Pinpoint the cell where the given text exists, returning its (x, y) midpoint coordinate. 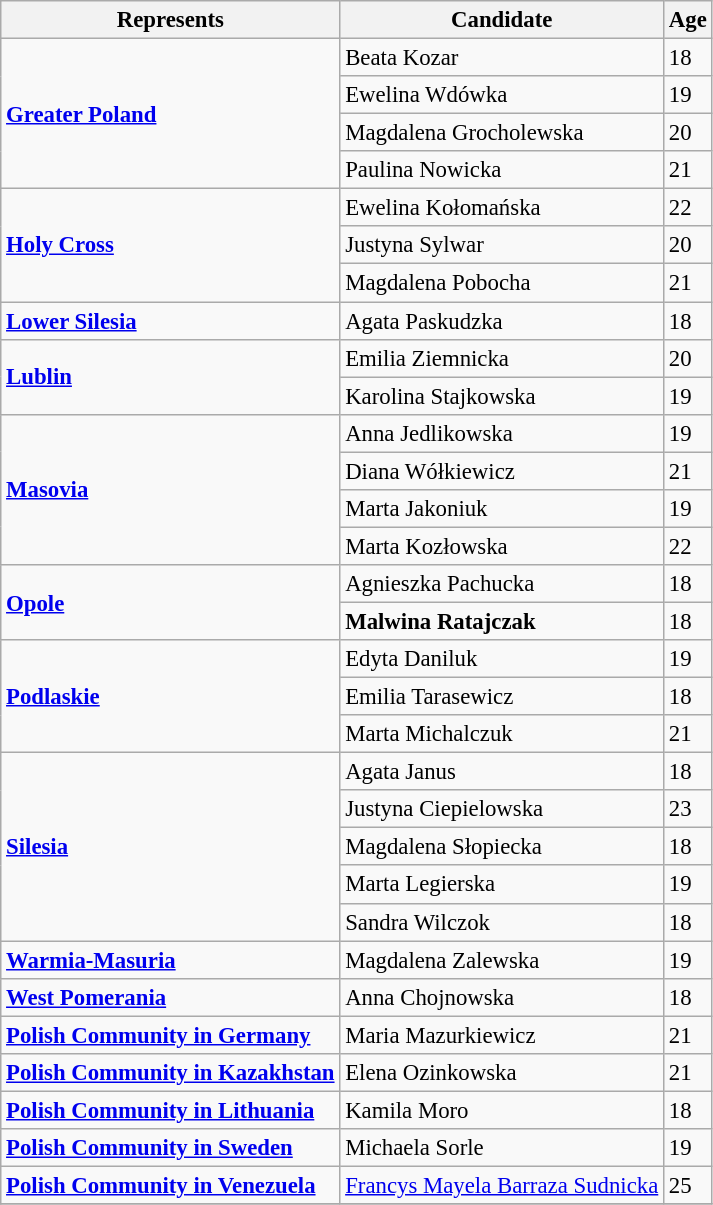
Agnieszka Pachucka (502, 584)
Marta Kozłowska (502, 546)
Beata Kozar (502, 58)
Magdalena Pobocha (502, 283)
West Pomerania (170, 997)
Anna Chojnowska (502, 997)
Paulina Nowicka (502, 170)
Emilia Tarasewicz (502, 697)
Podlaskie (170, 696)
Opole (170, 602)
Marta Jakoniuk (502, 509)
Elena Ozinkowska (502, 1073)
Silesia (170, 847)
Magdalena Grocholewska (502, 133)
Diana Wółkiewicz (502, 471)
Polish Community in Kazakhstan (170, 1073)
Candidate (502, 20)
25 (688, 1185)
Sandra Wilczok (502, 922)
Polish Community in Sweden (170, 1148)
Kamila Moro (502, 1110)
Age (688, 20)
Anna Jedlikowska (502, 433)
Represents (170, 20)
Malwina Ratajczak (502, 621)
Magdalena Zalewska (502, 960)
Emilia Ziemnicka (502, 358)
Ewelina Kołomańska (502, 208)
Justyna Sylwar (502, 245)
Polish Community in Germany (170, 1035)
Marta Legierska (502, 885)
Lublin (170, 376)
Francys Mayela Barraza Sudnicka (502, 1185)
Karolina Stajkowska (502, 396)
23 (688, 809)
Polish Community in Lithuania (170, 1110)
Polish Community in Venezuela (170, 1185)
Justyna Ciepielowska (502, 809)
Warmia-Masuria (170, 960)
Ewelina Wdówka (502, 95)
Greater Poland (170, 114)
Agata Janus (502, 772)
Michaela Sorle (502, 1148)
Maria Mazurkiewicz (502, 1035)
Masovia (170, 489)
Lower Silesia (170, 321)
Marta Michalczuk (502, 734)
Magdalena Słopiecka (502, 847)
Edyta Daniluk (502, 659)
Agata Paskudzka (502, 321)
Holy Cross (170, 246)
